Extract the (X, Y) coordinate from the center of the cell holding the provided text.  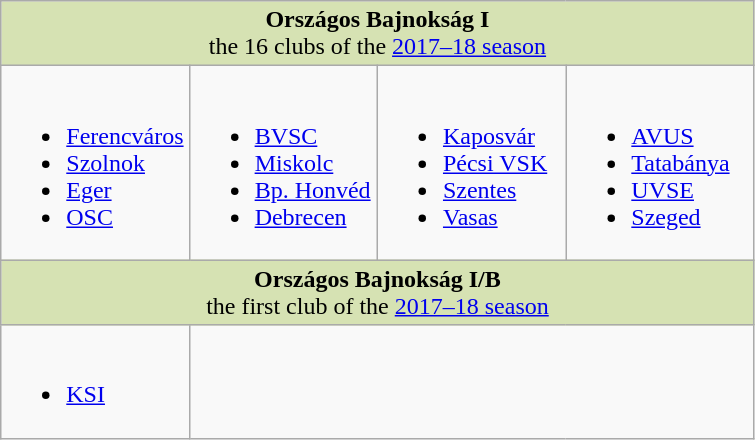
Kaposvár Pécsi VSK Szentes Vasas (471, 163)
KSI (95, 382)
Országos Bajnokság Ithe 16 clubs of the 2017–18 season (378, 34)
AVUS Tatabánya UVSE Szeged (660, 163)
BVSC Miskolc Bp. Honvéd Debrecen (283, 163)
Ferencváros Szolnok Eger OSC (95, 163)
Országos Bajnokság I/Bthe first club of the 2017–18 season (378, 292)
